For the text-containing cell, return its midpoint in [X, Y] coordinate format. 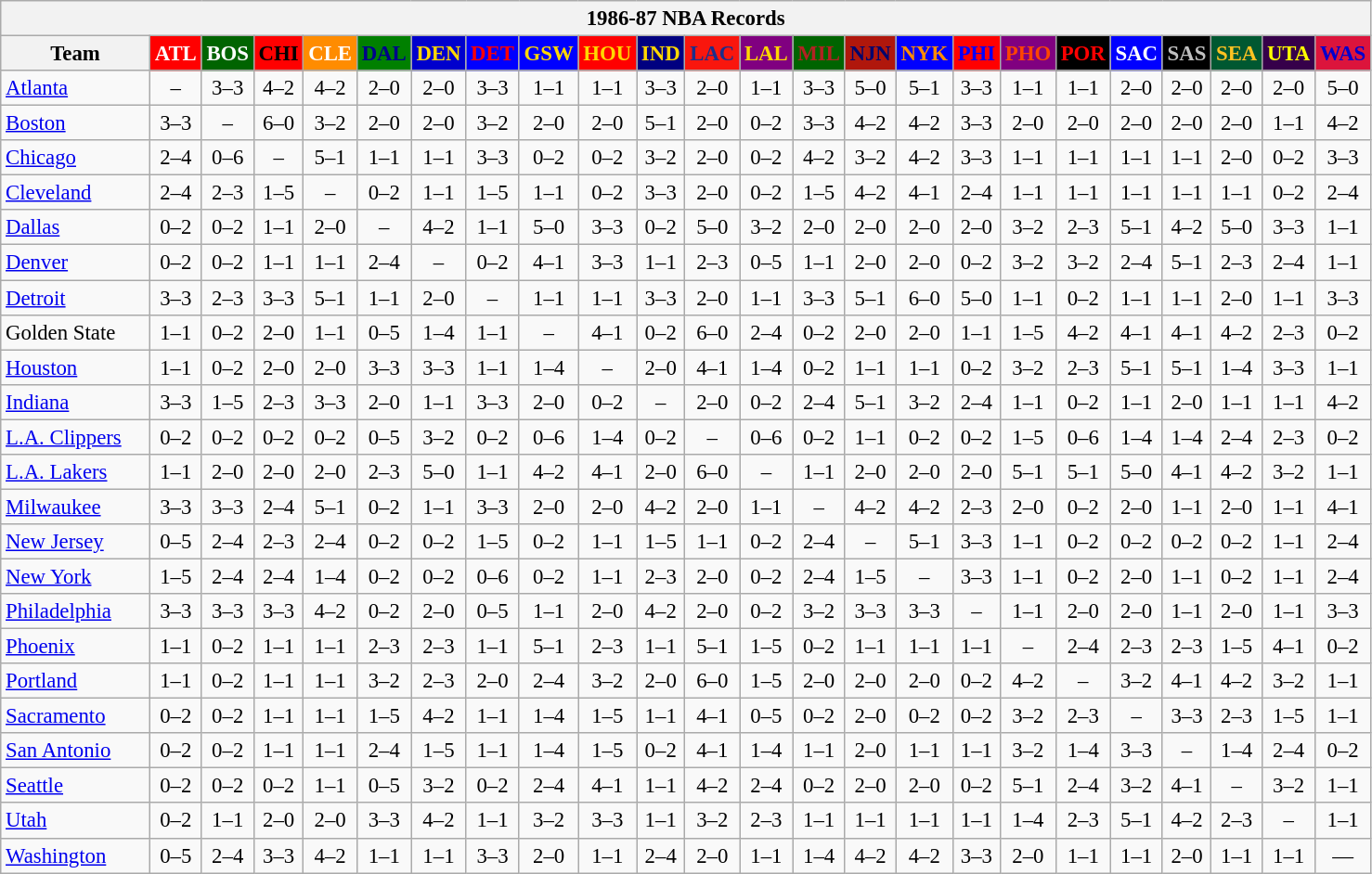
Seattle [76, 786]
SAC [1136, 54]
New Jersey [76, 542]
PHI [977, 54]
PHO [1028, 54]
UTA [1288, 54]
Washington [76, 855]
DEN [438, 54]
Denver [76, 263]
Philadelphia [76, 611]
Team [76, 54]
CHI [278, 54]
NJN [871, 54]
Indiana [76, 402]
L.A. Lakers [76, 472]
ATL [175, 54]
POR [1082, 54]
BOS [227, 54]
New York [76, 576]
Cleveland [76, 193]
Boston [76, 123]
— [1343, 855]
Portland [76, 681]
DET [492, 54]
WAS [1343, 54]
DAL [384, 54]
Dallas [76, 227]
GSW [549, 54]
Houston [76, 367]
Atlanta [76, 88]
Chicago [76, 158]
CLE [330, 54]
HOU [607, 54]
Utah [76, 821]
LAL [767, 54]
IND [661, 54]
Sacramento [76, 716]
Golden State [76, 332]
1986-87 NBA Records [686, 19]
San Antonio [76, 751]
NYK [925, 54]
LAC [713, 54]
Phoenix [76, 647]
Milwaukee [76, 507]
SEA [1236, 54]
SAS [1186, 54]
MIL [819, 54]
Detroit [76, 298]
L.A. Clippers [76, 437]
